Extract the (X, Y) coordinate from the center of the cell holding the provided text.  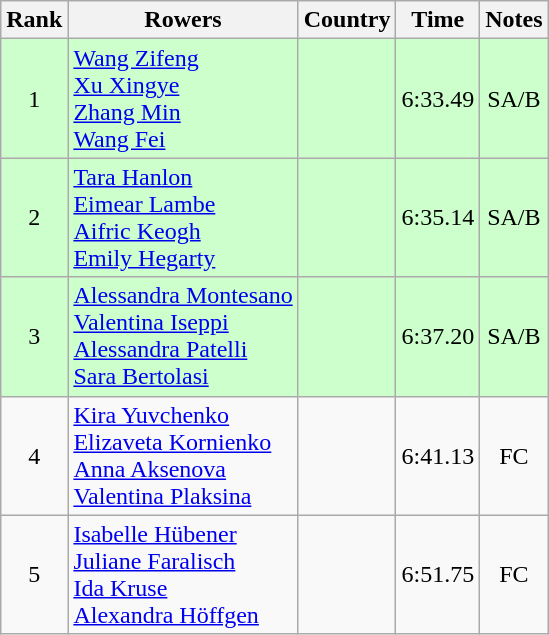
6:37.20 (438, 336)
6:33.49 (438, 98)
Rank (34, 20)
Time (438, 20)
Notes (514, 20)
4 (34, 456)
Alessandra MontesanoValentina IseppiAlessandra PatelliSara Bertolasi (183, 336)
Tara HanlonEimear LambeAifric KeoghEmily Hegarty (183, 218)
Country (347, 20)
Wang ZifengXu XingyeZhang MinWang Fei (183, 98)
Isabelle HübenerJuliane FaralischIda KruseAlexandra Höffgen (183, 574)
5 (34, 574)
Rowers (183, 20)
6:35.14 (438, 218)
Kira YuvchenkoElizaveta KornienkoAnna AksenovaValentina Plaksina (183, 456)
6:41.13 (438, 456)
3 (34, 336)
2 (34, 218)
6:51.75 (438, 574)
1 (34, 98)
